Return the [x, y] coordinate for the center point of the cell that contains the specified text.  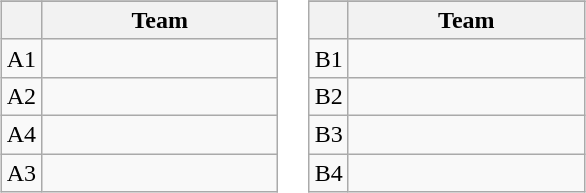
A2 [21, 96]
B4 [328, 173]
B1 [328, 58]
A4 [21, 134]
B3 [328, 134]
B2 [328, 96]
A1 [21, 58]
A3 [21, 173]
